Locate the cell with the specified text and output its (X, Y) center coordinate. 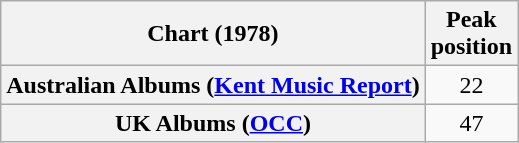
Peakposition (471, 34)
22 (471, 85)
Australian Albums (Kent Music Report) (213, 85)
Chart (1978) (213, 34)
47 (471, 123)
UK Albums (OCC) (213, 123)
